Find where the given text appears and provide that cell's center as [X, Y] coordinate. 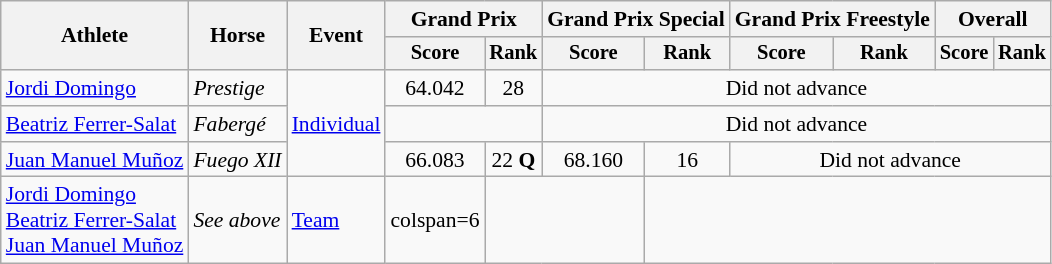
68.160 [594, 160]
Jordi Domingo [95, 88]
Individual [336, 124]
16 [688, 160]
colspan=6 [434, 220]
Horse [237, 36]
Grand Prix Freestyle [832, 19]
Prestige [237, 88]
22 Q [513, 160]
See above [237, 220]
66.083 [434, 160]
Event [336, 36]
Beatriz Ferrer-Salat [95, 124]
Jordi DomingoBeatriz Ferrer-SalatJuan Manuel Muñoz [95, 220]
Grand Prix [464, 19]
Juan Manuel Muñoz [95, 160]
Overall [993, 19]
28 [513, 88]
Team [336, 220]
Fabergé [237, 124]
Fuego XII [237, 160]
Athlete [95, 36]
64.042 [434, 88]
Grand Prix Special [636, 19]
